For the text-containing cell, return its midpoint in (X, Y) coordinate format. 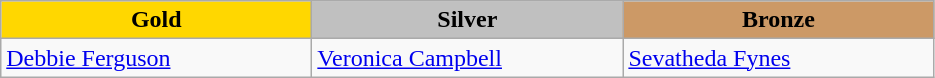
Veronica Campbell (468, 58)
Sevatheda Fynes (778, 58)
Gold (156, 20)
Silver (468, 20)
Debbie Ferguson (156, 58)
Bronze (778, 20)
